Determine the [X, Y] coordinate at the center of the cell enclosing the given text.  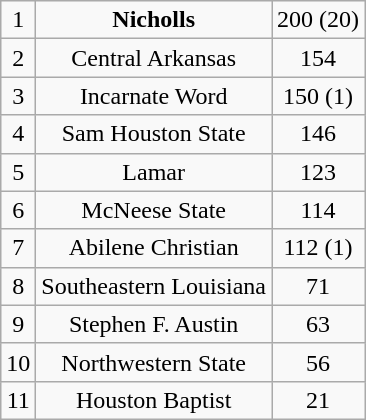
146 [318, 134]
Lamar [154, 172]
Northwestern State [154, 362]
21 [318, 400]
10 [18, 362]
150 (1) [318, 96]
3 [18, 96]
Stephen F. Austin [154, 324]
Nicholls [154, 20]
200 (20) [318, 20]
9 [18, 324]
5 [18, 172]
Southeastern Louisiana [154, 286]
Houston Baptist [154, 400]
8 [18, 286]
11 [18, 400]
Incarnate Word [154, 96]
114 [318, 210]
63 [318, 324]
Abilene Christian [154, 248]
Central Arkansas [154, 58]
71 [318, 286]
4 [18, 134]
2 [18, 58]
McNeese State [154, 210]
154 [318, 58]
6 [18, 210]
56 [318, 362]
123 [318, 172]
1 [18, 20]
Sam Houston State [154, 134]
112 (1) [318, 248]
7 [18, 248]
